Output the (x, y) coordinate of the center of the cell containing the given text.  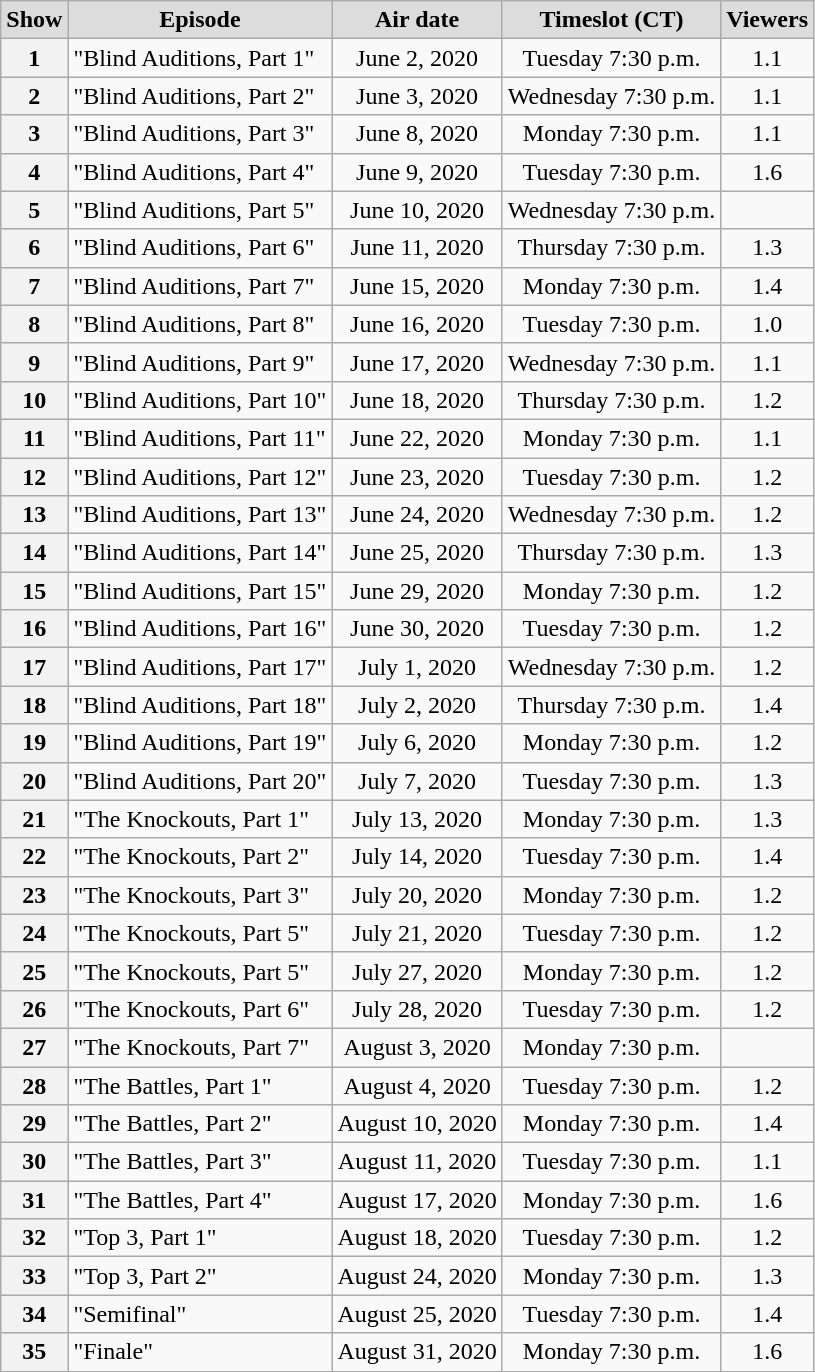
June 23, 2020 (417, 477)
24 (34, 933)
"Blind Auditions, Part 5" (200, 210)
"The Battles, Part 1" (200, 1085)
29 (34, 1124)
July 7, 2020 (417, 781)
18 (34, 705)
August 24, 2020 (417, 1276)
32 (34, 1238)
"The Knockouts, Part 6" (200, 1009)
"Blind Auditions, Part 20" (200, 781)
July 13, 2020 (417, 819)
July 14, 2020 (417, 857)
August 17, 2020 (417, 1200)
"Blind Auditions, Part 13" (200, 515)
"Blind Auditions, Part 12" (200, 477)
25 (34, 971)
June 15, 2020 (417, 286)
June 29, 2020 (417, 591)
"Blind Auditions, Part 6" (200, 248)
June 25, 2020 (417, 553)
July 28, 2020 (417, 1009)
June 30, 2020 (417, 629)
31 (34, 1200)
"Semifinal" (200, 1314)
June 18, 2020 (417, 400)
"The Battles, Part 3" (200, 1162)
11 (34, 438)
"Blind Auditions, Part 14" (200, 553)
5 (34, 210)
"Blind Auditions, Part 15" (200, 591)
28 (34, 1085)
August 11, 2020 (417, 1162)
July 2, 2020 (417, 705)
August 18, 2020 (417, 1238)
"Top 3, Part 1" (200, 1238)
1.0 (768, 324)
June 9, 2020 (417, 172)
"Blind Auditions, Part 18" (200, 705)
"Blind Auditions, Part 11" (200, 438)
"Blind Auditions, Part 2" (200, 96)
July 1, 2020 (417, 667)
"The Knockouts, Part 7" (200, 1047)
35 (34, 1352)
"Blind Auditions, Part 1" (200, 58)
July 20, 2020 (417, 895)
June 10, 2020 (417, 210)
15 (34, 591)
"Blind Auditions, Part 17" (200, 667)
Episode (200, 20)
1 (34, 58)
"Blind Auditions, Part 3" (200, 134)
"Blind Auditions, Part 10" (200, 400)
22 (34, 857)
"Blind Auditions, Part 7" (200, 286)
"Blind Auditions, Part 4" (200, 172)
6 (34, 248)
July 27, 2020 (417, 971)
Air date (417, 20)
33 (34, 1276)
30 (34, 1162)
"Blind Auditions, Part 8" (200, 324)
July 21, 2020 (417, 933)
Show (34, 20)
June 24, 2020 (417, 515)
August 31, 2020 (417, 1352)
"The Battles, Part 4" (200, 1200)
20 (34, 781)
August 10, 2020 (417, 1124)
"Top 3, Part 2" (200, 1276)
27 (34, 1047)
19 (34, 743)
June 2, 2020 (417, 58)
7 (34, 286)
2 (34, 96)
26 (34, 1009)
August 3, 2020 (417, 1047)
17 (34, 667)
"The Knockouts, Part 1" (200, 819)
34 (34, 1314)
"Blind Auditions, Part 19" (200, 743)
10 (34, 400)
16 (34, 629)
"The Knockouts, Part 3" (200, 895)
June 11, 2020 (417, 248)
Timeslot (CT) (611, 20)
June 16, 2020 (417, 324)
June 8, 2020 (417, 134)
August 4, 2020 (417, 1085)
14 (34, 553)
August 25, 2020 (417, 1314)
June 22, 2020 (417, 438)
June 17, 2020 (417, 362)
June 3, 2020 (417, 96)
"The Knockouts, Part 2" (200, 857)
12 (34, 477)
"Blind Auditions, Part 9" (200, 362)
13 (34, 515)
8 (34, 324)
Viewers (768, 20)
3 (34, 134)
"Blind Auditions, Part 16" (200, 629)
9 (34, 362)
23 (34, 895)
"Finale" (200, 1352)
"The Battles, Part 2" (200, 1124)
4 (34, 172)
21 (34, 819)
July 6, 2020 (417, 743)
